For the text-containing cell, return its midpoint in [x, y] coordinate format. 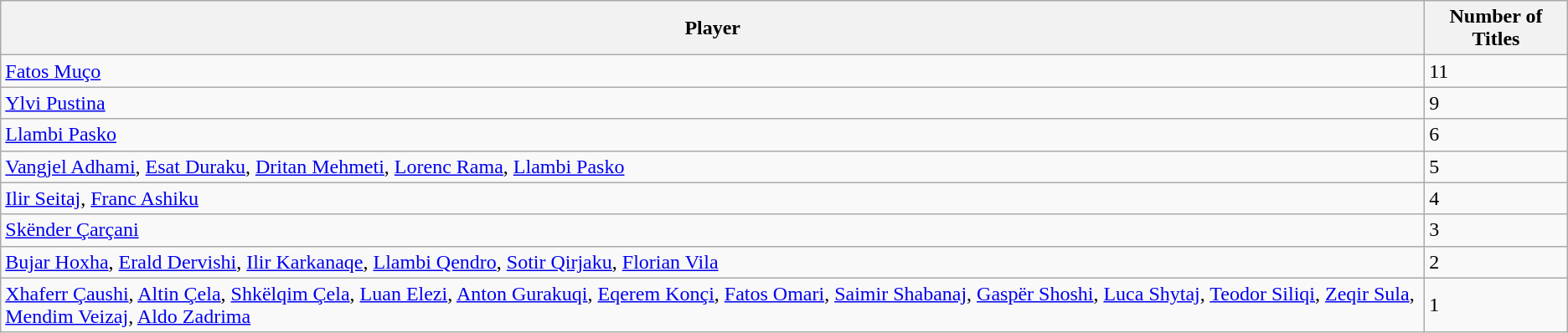
Llambi Pasko [713, 135]
Bujar Hoxha, Erald Dervishi, Ilir Karkanaqe, Llambi Qendro, Sotir Qirjaku, Florian Vila [713, 262]
Vangjel Adhami, Esat Duraku, Dritan Mehmeti, Lorenc Rama, Llambi Pasko [713, 166]
Player [713, 28]
Skënder Çarçani [713, 230]
3 [1496, 230]
11 [1496, 71]
Ylvi Pustina [713, 103]
Number of Titles [1496, 28]
Ilir Seitaj, Franc Ashiku [713, 198]
9 [1496, 103]
4 [1496, 198]
6 [1496, 135]
Fatos Muço [713, 71]
1 [1496, 305]
5 [1496, 166]
2 [1496, 262]
